Detect which cell encompasses the target text, then output its (x, y) center coordinate. 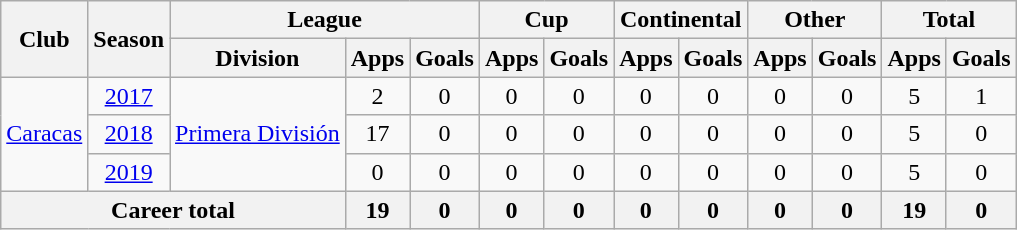
Career total (173, 210)
2019 (129, 172)
Total (949, 20)
Club (44, 39)
2017 (129, 96)
Cup (546, 20)
Primera División (258, 134)
Division (258, 58)
2018 (129, 134)
2 (377, 96)
League (325, 20)
17 (377, 134)
Other (815, 20)
Continental (681, 20)
Caracas (44, 134)
1 (981, 96)
Season (129, 39)
